Return (X, Y) of the center of cell containing provided text 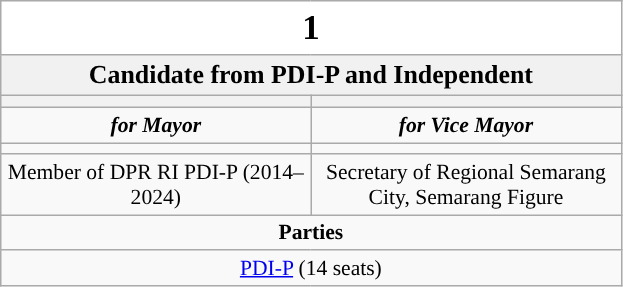
Parties (311, 233)
for Mayor (156, 126)
for Vice Mayor (466, 126)
Candidate from PDI-P and Independent (311, 75)
Secretary of Regional Semarang City, Semarang Figure (466, 184)
PDI-P (14 seats) (311, 269)
1 (311, 28)
Member of DPR RI PDI-P (2014–2024) (156, 184)
